Determine the (X, Y) coordinate at the center of the cell enclosing the given text.  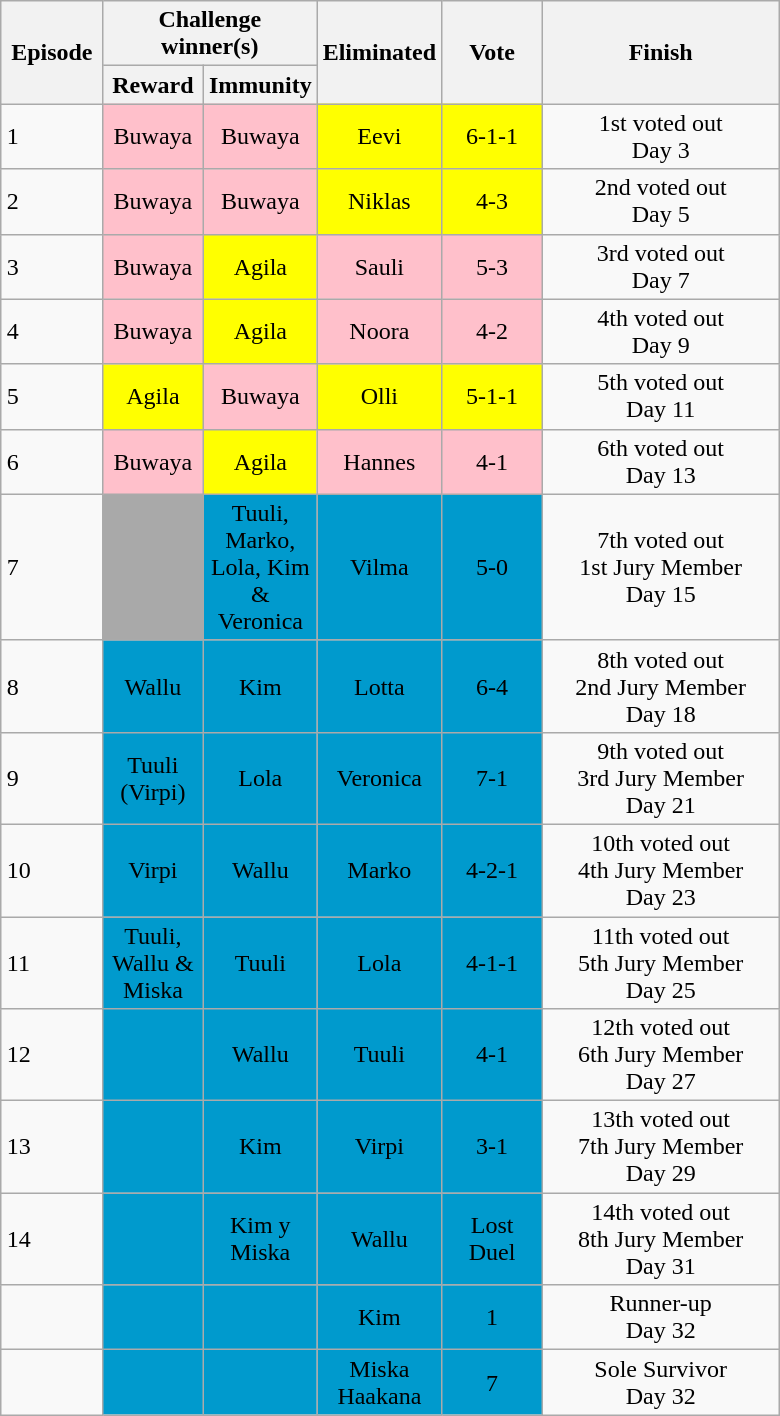
Olli (379, 396)
6-4 (492, 686)
12 (52, 1055)
6th voted outDay 13 (661, 462)
7-1 (492, 778)
Runner-upDay 32 (661, 1318)
14 (52, 1239)
Niklas (379, 202)
14th voted out8th Jury MemberDay 31 (661, 1239)
1st voted outDay 3 (661, 136)
11th voted out5th Jury MemberDay 25 (661, 962)
Tuuli, Wallu & Miska (152, 962)
4-3 (492, 202)
Lost Duel (492, 1239)
Vote (492, 52)
Episode (52, 52)
4-1-1 (492, 962)
4-2-1 (492, 870)
5-3 (492, 266)
3 (52, 266)
4-2 (492, 332)
Reward (152, 85)
2 (52, 202)
9 (52, 778)
10 (52, 870)
3-1 (492, 1147)
5-0 (492, 567)
Finish (661, 52)
Marko (379, 870)
Hannes (379, 462)
Kim y Miska (260, 1239)
8 (52, 686)
8th voted out2nd Jury MemberDay 18 (661, 686)
13th voted out7th Jury MemberDay 29 (661, 1147)
9th voted out3rd Jury MemberDay 21 (661, 778)
6 (52, 462)
5 (52, 396)
11 (52, 962)
4 (52, 332)
6-1-1 (492, 136)
Sauli (379, 266)
10th voted out4th Jury MemberDay 23 (661, 870)
7th voted out1st Jury MemberDay 15 (661, 567)
Tuuli, Marko, Lola, Kim & Veronica (260, 567)
2nd voted outDay 5 (661, 202)
Eevi (379, 136)
Eliminated (379, 52)
3rd voted outDay 7 (661, 266)
Immunity (260, 85)
Noora (379, 332)
Challenge winner(s) (210, 34)
4th voted outDay 9 (661, 332)
13 (52, 1147)
Lotta (379, 686)
5th voted outDay 11 (661, 396)
Veronica (379, 778)
12th voted out6th Jury MemberDay 27 (661, 1055)
Tuuli (Virpi) (152, 778)
Miska Haakana (379, 1382)
Vilma (379, 567)
Sole SurvivorDay 32 (661, 1382)
5-1-1 (492, 396)
